For the text-containing cell, return its midpoint in [x, y] coordinate format. 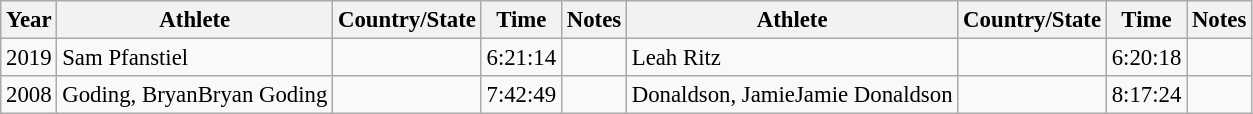
2008 [29, 95]
6:20:18 [1146, 58]
Year [29, 20]
Leah Ritz [792, 58]
Goding, BryanBryan Goding [195, 95]
Sam Pfanstiel [195, 58]
6:21:14 [521, 58]
2019 [29, 58]
Donaldson, JamieJamie Donaldson [792, 95]
7:42:49 [521, 95]
8:17:24 [1146, 95]
